Determine the (x, y) coordinate at the center of the cell enclosing the given text.  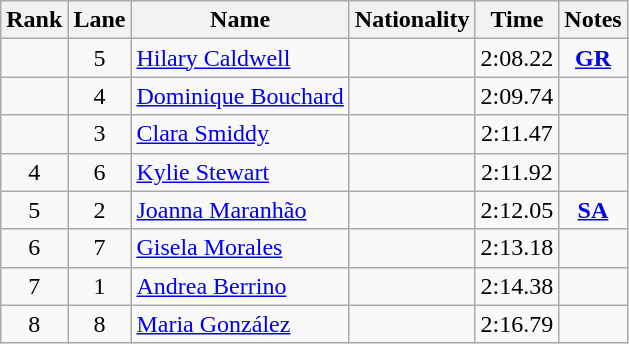
2:14.38 (517, 286)
Kylie Stewart (240, 172)
Time (517, 20)
Rank (34, 20)
Lane (100, 20)
Gisela Morales (240, 248)
2 (100, 210)
Clara Smiddy (240, 134)
Nationality (412, 20)
GR (593, 58)
2:16.79 (517, 324)
3 (100, 134)
Maria González (240, 324)
Joanna Maranhão (240, 210)
Andrea Berrino (240, 286)
SA (593, 210)
Hilary Caldwell (240, 58)
2:11.47 (517, 134)
1 (100, 286)
2:12.05 (517, 210)
2:08.22 (517, 58)
Name (240, 20)
2:13.18 (517, 248)
Dominique Bouchard (240, 96)
2:11.92 (517, 172)
Notes (593, 20)
2:09.74 (517, 96)
